Identify which cell holds the provided text, then report its (x, y) central coordinate. 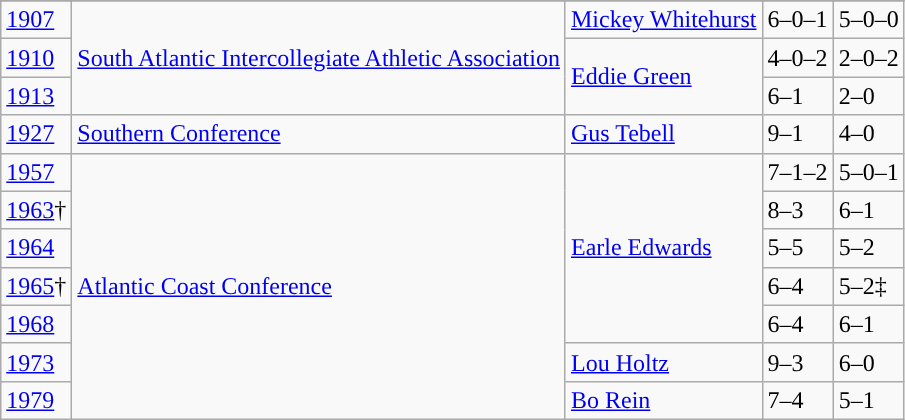
1979 (36, 400)
1910 (36, 58)
5–0–0 (868, 20)
Earle Edwards (664, 248)
1907 (36, 20)
1965† (36, 286)
7–4 (798, 400)
1968 (36, 324)
Lou Holtz (664, 362)
Gus Tebell (664, 134)
1957 (36, 172)
1963† (36, 210)
Eddie Green (664, 77)
5–2 (868, 248)
Southern Conference (319, 134)
Atlantic Coast Conference (319, 286)
5–1 (868, 400)
4–0–2 (798, 58)
5–0–1 (868, 172)
5–5 (798, 248)
6–0–1 (798, 20)
South Atlantic Intercollegiate Athletic Association (319, 58)
1927 (36, 134)
Bo Rein (664, 400)
9–1 (798, 134)
Mickey Whitehurst (664, 20)
7–1–2 (798, 172)
1964 (36, 248)
9–3 (798, 362)
1913 (36, 96)
1973 (36, 362)
5–2‡ (868, 286)
2–0–2 (868, 58)
6–0 (868, 362)
4–0 (868, 134)
8–3 (798, 210)
2–0 (868, 96)
